Capture the cell that displays the provided text and extract its [x, y] central coordinate. 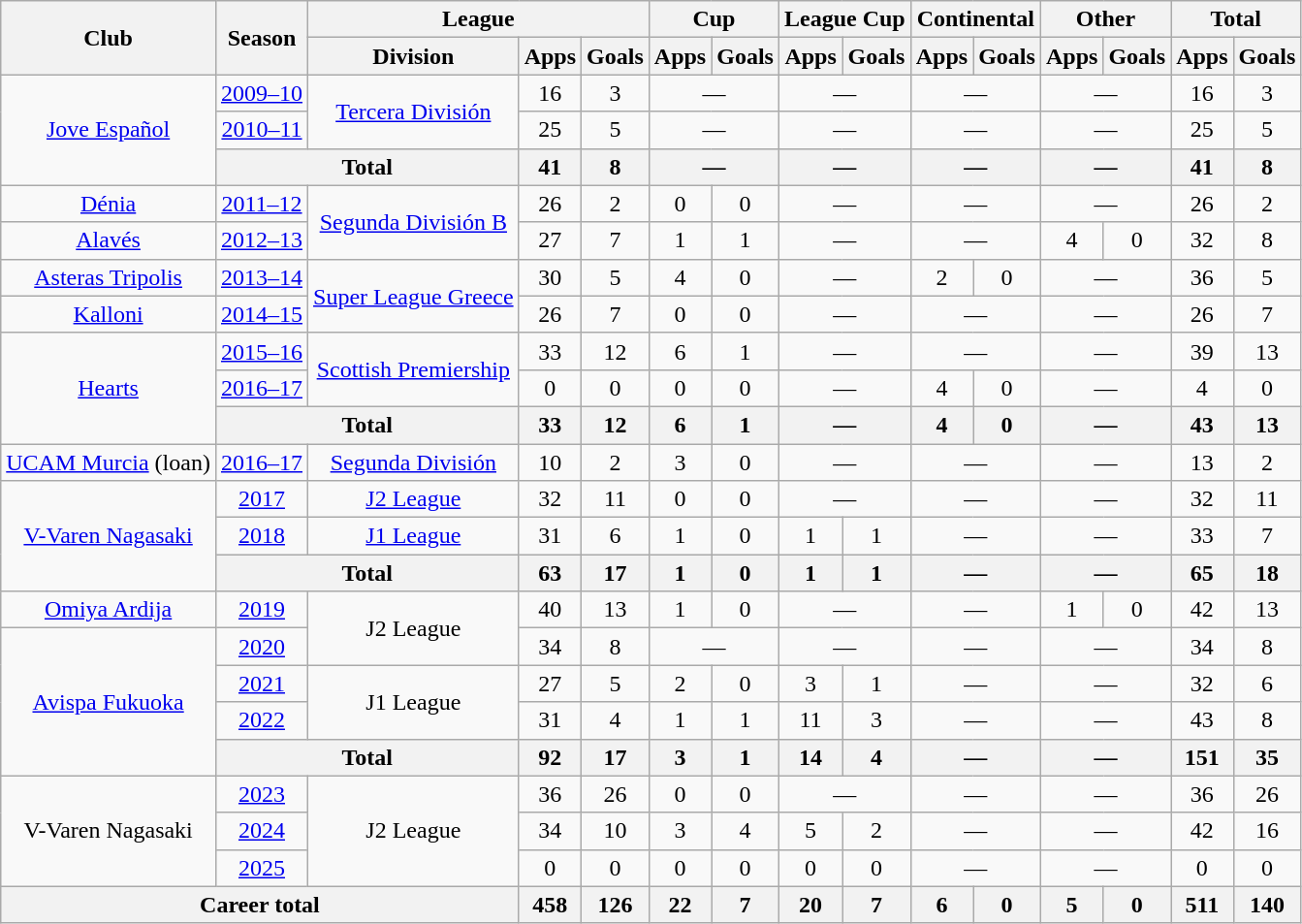
140 [1267, 905]
126 [616, 905]
Kalloni [109, 314]
2011–12 [262, 204]
Asteras Tripolis [109, 277]
18 [1267, 573]
30 [550, 277]
2014–15 [262, 314]
151 [1202, 757]
League Cup [844, 19]
2024 [262, 831]
511 [1202, 905]
Super League Greece [414, 296]
Dénia [109, 204]
Career total [260, 905]
Jove Español [109, 130]
2022 [262, 720]
22 [680, 905]
2009–10 [262, 93]
Club [109, 38]
92 [550, 757]
458 [550, 905]
Tercera División [414, 112]
Continental [975, 19]
Avispa Fukuoka [109, 702]
2023 [262, 794]
2015–16 [262, 351]
14 [810, 757]
Segunda División [414, 462]
Hearts [109, 388]
Other [1105, 19]
2018 [262, 536]
20 [810, 905]
Alavés [109, 240]
Omiya Ardija [109, 610]
2020 [262, 647]
2025 [262, 868]
UCAM Murcia (loan) [109, 462]
Segunda División B [414, 222]
65 [1202, 573]
Cup [714, 19]
Season [262, 38]
2010–11 [262, 130]
63 [550, 573]
35 [1267, 757]
2013–14 [262, 277]
40 [550, 610]
2012–13 [262, 240]
League [479, 19]
39 [1202, 351]
2017 [262, 499]
2021 [262, 684]
Scottish Premiership [414, 369]
Division [414, 56]
2019 [262, 610]
